Return the [x, y] coordinate for the center point of the cell that contains the specified text.  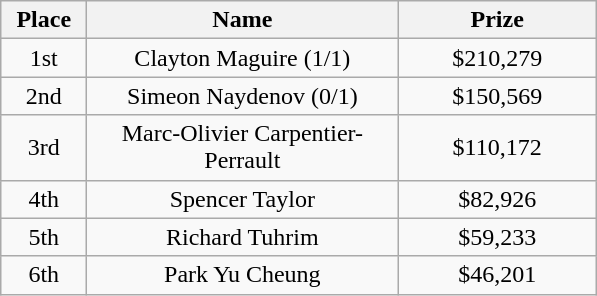
Clayton Maguire (1/1) [242, 58]
6th [44, 275]
Spencer Taylor [242, 199]
Simeon Naydenov (0/1) [242, 96]
$46,201 [498, 275]
1st [44, 58]
Prize [498, 20]
$59,233 [498, 237]
Park Yu Cheung [242, 275]
$110,172 [498, 148]
4th [44, 199]
$150,569 [498, 96]
$82,926 [498, 199]
3rd [44, 148]
Marc-Olivier Carpentier-Perrault [242, 148]
2nd [44, 96]
Place [44, 20]
$210,279 [498, 58]
5th [44, 237]
Name [242, 20]
Richard Tuhrim [242, 237]
